Determine the [X, Y] coordinate at the center of the cell enclosing the given text.  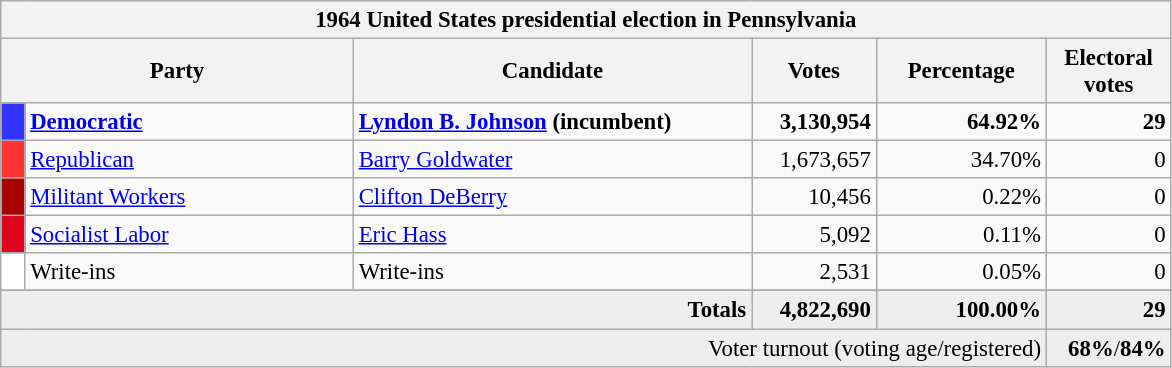
Democratic [189, 122]
Militant Workers [189, 197]
0.05% [961, 273]
0.11% [961, 235]
2,531 [814, 273]
Lyndon B. Johnson (incumbent) [552, 122]
Clifton DeBerry [552, 197]
10,456 [814, 197]
64.92% [961, 122]
1,673,657 [814, 160]
Socialist Labor [189, 235]
Electoral votes [1108, 72]
Candidate [552, 72]
Percentage [961, 72]
Voter turnout (voting age/registered) [524, 348]
Barry Goldwater [552, 160]
Eric Hass [552, 235]
Totals [376, 310]
100.00% [961, 310]
68%/84% [1108, 348]
5,092 [814, 235]
Party [178, 72]
Republican [189, 160]
1964 United States presidential election in Pennsylvania [586, 20]
Votes [814, 72]
3,130,954 [814, 122]
0.22% [961, 197]
4,822,690 [814, 310]
34.70% [961, 160]
